Return the (X, Y) coordinate for the center point of the cell that contains the specified text.  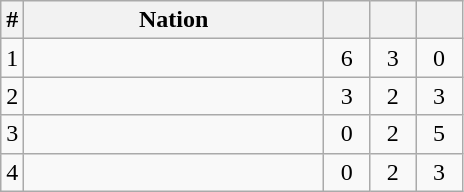
6 (347, 58)
4 (12, 172)
# (12, 20)
1 (12, 58)
Nation (174, 20)
5 (439, 134)
